Determine the [x, y] coordinate at the center of the cell enclosing the given text.  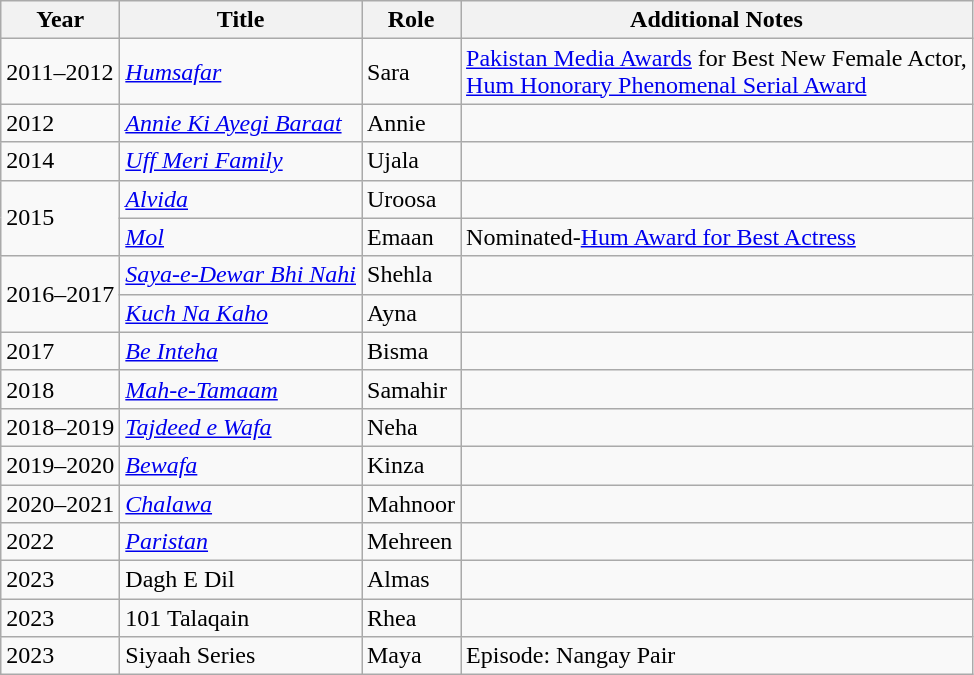
2019–2020 [60, 465]
Sara [412, 72]
Tajdeed e Wafa [241, 427]
Bisma [412, 351]
Bewafa [241, 465]
Mol [241, 237]
Mahnoor [412, 503]
Saya-e-Dewar Bhi Nahi [241, 275]
Ujala [412, 161]
101 Talaqain [241, 618]
Kinza [412, 465]
Shehla [412, 275]
Uroosa [412, 199]
Emaan [412, 237]
2018–2019 [60, 427]
2011–2012 [60, 72]
Uff Meri Family [241, 161]
2015 [60, 218]
Title [241, 20]
2014 [60, 161]
Role [412, 20]
Siyaah Series [241, 656]
Kuch Na Kaho [241, 313]
Annie Ki Ayegi Baraat [241, 123]
Pakistan Media Awards for Best New Female Actor,Hum Honorary Phenomenal Serial Award [717, 72]
Nominated-Hum Award for Best Actress [717, 237]
Samahir [412, 389]
2020–2021 [60, 503]
Dagh E Dil [241, 580]
2012 [60, 123]
Almas [412, 580]
Alvida [241, 199]
Neha [412, 427]
Be Inteha [241, 351]
Paristan [241, 542]
Ayna [412, 313]
2017 [60, 351]
Humsafar [241, 72]
Mehreen [412, 542]
2018 [60, 389]
Annie [412, 123]
Rhea [412, 618]
Additional Notes [717, 20]
2016–2017 [60, 294]
Year [60, 20]
Episode: Nangay Pair [717, 656]
Mah-e-Tamaam [241, 389]
Maya [412, 656]
Chalawa [241, 503]
2022 [60, 542]
